Search for the cell housing the specified text and yield its (x, y) center coordinate. 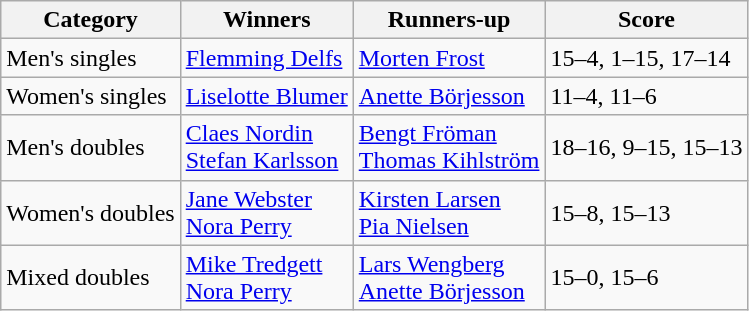
Men's singles (90, 58)
Kirsten Larsen Pia Nielsen (449, 212)
Women's doubles (90, 212)
Claes Nordin Stefan Karlsson (266, 148)
Flemming Delfs (266, 58)
Bengt Fröman Thomas Kihlström (449, 148)
Anette Börjesson (449, 96)
Jane Webster Nora Perry (266, 212)
Runners-up (449, 20)
15–0, 15–6 (646, 278)
11–4, 11–6 (646, 96)
Mixed doubles (90, 278)
Women's singles (90, 96)
Liselotte Blumer (266, 96)
Men's doubles (90, 148)
15–4, 1–15, 17–14 (646, 58)
Winners (266, 20)
Score (646, 20)
Mike Tredgett Nora Perry (266, 278)
Lars Wengberg Anette Börjesson (449, 278)
18–16, 9–15, 15–13 (646, 148)
Category (90, 20)
Morten Frost (449, 58)
15–8, 15–13 (646, 212)
